Scan for the cell matching the given text and deliver its [X, Y] coordinate at center. 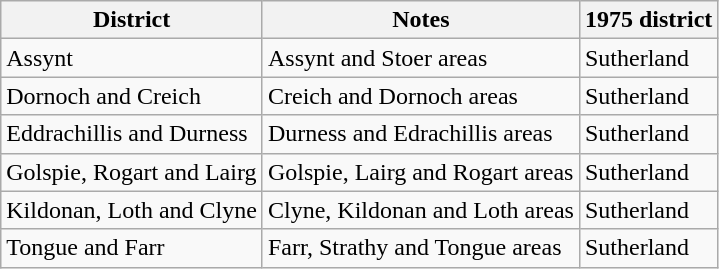
Eddrachillis and Durness [132, 134]
Creich and Dornoch areas [420, 96]
Durness and Edrachillis areas [420, 134]
Tongue and Farr [132, 248]
Golspie, Lairg and Rogart areas [420, 172]
Farr, Strathy and Tongue areas [420, 248]
Dornoch and Creich [132, 96]
Kildonan, Loth and Clyne [132, 210]
1975 district [648, 20]
Golspie, Rogart and Lairg [132, 172]
Assynt [132, 58]
Clyne, Kildonan and Loth areas [420, 210]
Assynt and Stoer areas [420, 58]
District [132, 20]
Notes [420, 20]
